From the cell containing the given text, extract its center point as (X, Y) coordinate. 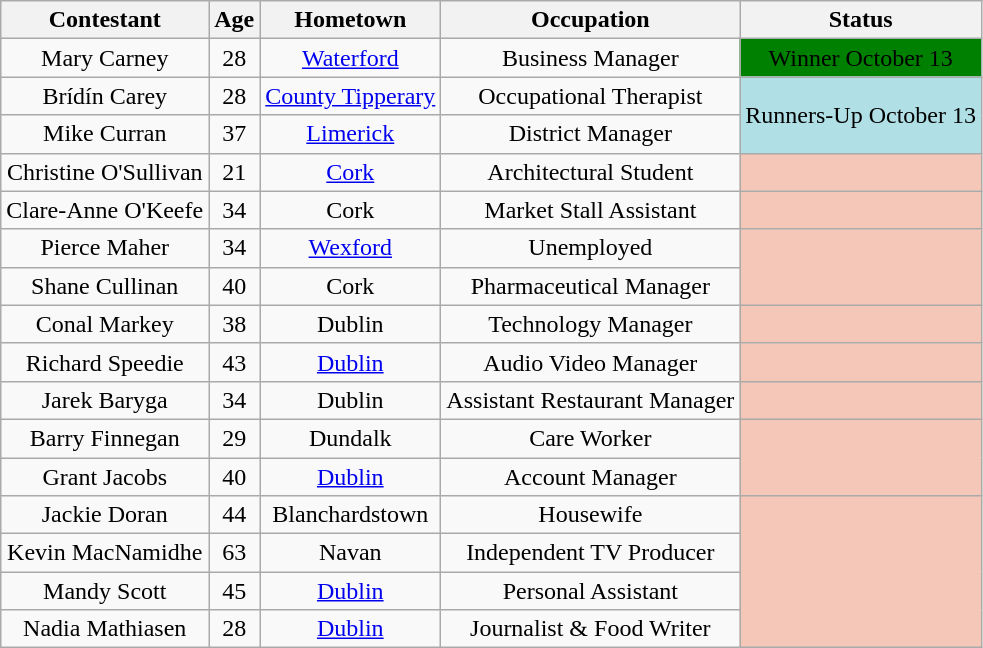
63 (234, 553)
Barry Finnegan (105, 438)
District Manager (590, 134)
Runners-Up October 13 (861, 115)
Mandy Scott (105, 591)
Mary Carney (105, 58)
Care Worker (590, 438)
Contestant (105, 20)
Assistant Restaurant Manager (590, 400)
Kevin MacNamidhe (105, 553)
Business Manager (590, 58)
37 (234, 134)
County Tipperary (350, 96)
Jackie Doran (105, 515)
Winner October 13 (861, 58)
Limerick (350, 134)
Status (861, 20)
Pierce Maher (105, 248)
Brídín Carey (105, 96)
Pharmaceutical Manager (590, 286)
Nadia Mathiasen (105, 629)
Journalist & Food Writer (590, 629)
21 (234, 172)
Occupation (590, 20)
Jarek Baryga (105, 400)
Dundalk (350, 438)
Navan (350, 553)
Grant Jacobs (105, 477)
Unemployed (590, 248)
38 (234, 324)
Market Stall Assistant (590, 210)
Technology Manager (590, 324)
Account Manager (590, 477)
Shane Cullinan (105, 286)
Conal Markey (105, 324)
Wexford (350, 248)
Mike Curran (105, 134)
Audio Video Manager (590, 362)
Architectural Student (590, 172)
Housewife (590, 515)
Occupational Therapist (590, 96)
44 (234, 515)
Clare-Anne O'Keefe (105, 210)
45 (234, 591)
Waterford (350, 58)
Age (234, 20)
43 (234, 362)
Independent TV Producer (590, 553)
Christine O'Sullivan (105, 172)
Personal Assistant (590, 591)
Hometown (350, 20)
29 (234, 438)
Blanchardstown (350, 515)
Richard Speedie (105, 362)
